Find where the given text appears and provide that cell's center as [X, Y] coordinate. 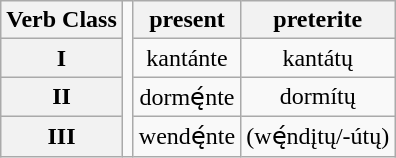
kantátų [318, 58]
wendę́nte [186, 136]
preterite [318, 20]
I [62, 58]
III [62, 136]
present [186, 20]
Verb Class [62, 20]
kantánte [186, 58]
dormę́nte [186, 97]
II [62, 97]
(wę́ndįtų/-útų) [318, 136]
dormítų [318, 97]
